Pinpoint the cell where the given text exists, returning its (X, Y) midpoint coordinate. 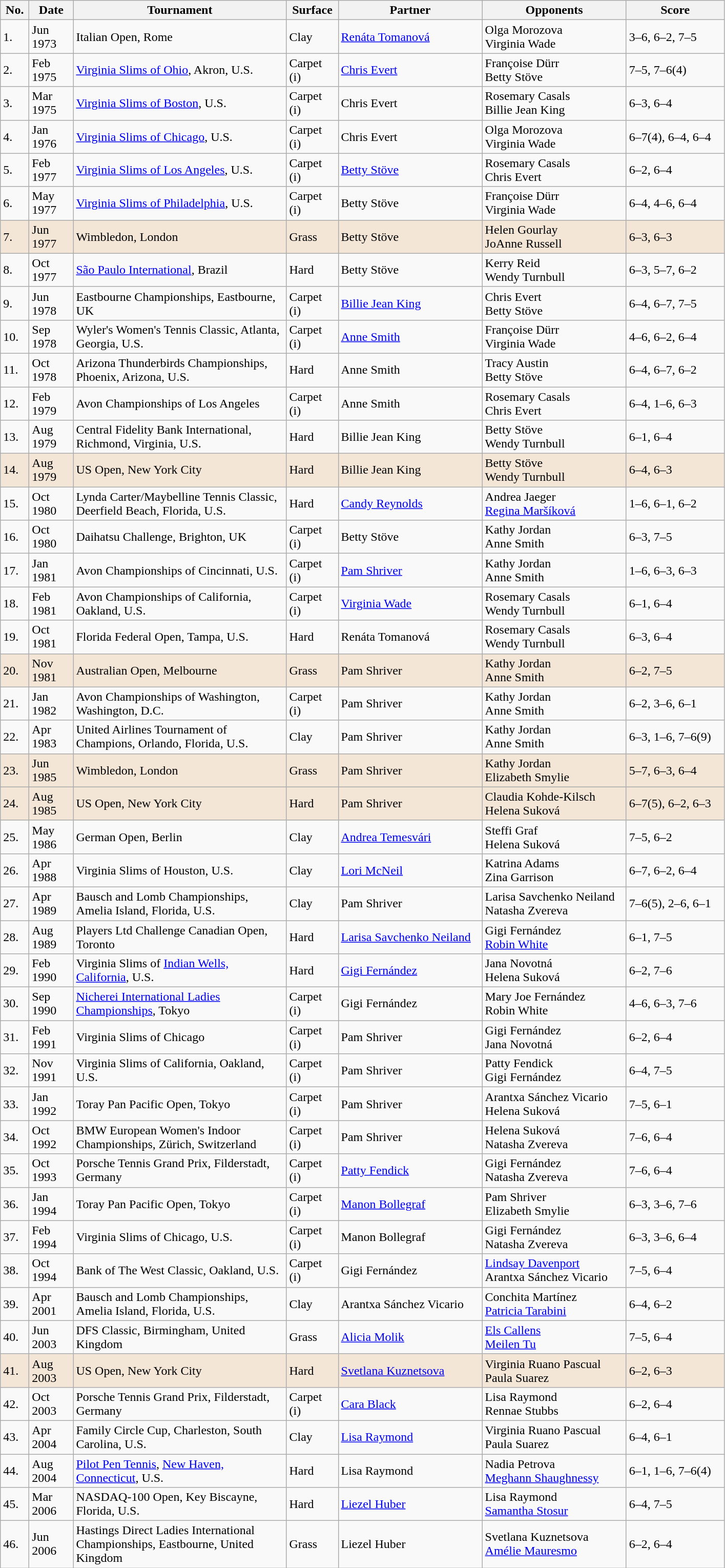
Svetlana Kuznetsova Amélie Mauresmo (554, 1544)
19. (15, 637)
6–4, 6–1 (675, 1437)
13. (15, 437)
Virginia Slims of Houston, U.S. (180, 870)
Daihatsu Challenge, Brighton, UK (180, 537)
12. (15, 403)
Mar 1975 (51, 104)
Sep 1978 (51, 336)
Partner (410, 10)
Aug 2004 (51, 1470)
6–4, 6–2 (675, 1304)
Feb 1977 (51, 170)
9. (15, 303)
43. (15, 1437)
Chris Evert Betty Stöve (554, 303)
NASDAQ-100 Open, Key Biscayne, Florida, U.S. (180, 1504)
23. (15, 770)
Bank of The West Classic, Oakland, U.S. (180, 1270)
United Airlines Tournament of Champions, Orlando, Florida, U.S. (180, 737)
7–5, 6–1 (675, 1104)
Oct 1994 (51, 1270)
1–6, 6–3, 6–3 (675, 570)
20. (15, 670)
Katrina Adams Zina Garrison (554, 870)
German Open, Berlin (180, 837)
6–4, 4–6, 6–4 (675, 203)
Central Fidelity Bank International, Richmond, Virginia, U.S. (180, 437)
6–7, 6–2, 6–4 (675, 870)
May 1986 (51, 837)
Pam Shriver Elizabeth Smylie (554, 1204)
Florida Federal Open, Tampa, U.S. (180, 637)
40. (15, 1337)
1–6, 6–1, 6–2 (675, 503)
Virginia Slims of Ohio, Akron, U.S. (180, 70)
Wyler's Women's Tennis Classic, Atlanta, Georgia, U.S. (180, 336)
Jun 1985 (51, 770)
6–3, 3–6, 6–4 (675, 1237)
3–6, 6–2, 7–5 (675, 37)
33. (15, 1104)
Helena Suková Natasha Zvereva (554, 1137)
46. (15, 1544)
5–7, 6–3, 6–4 (675, 770)
6–3, 5–7, 6–2 (675, 270)
Jun 1978 (51, 303)
Helen Gourlay JoAnne Russell (554, 237)
36. (15, 1204)
2. (15, 70)
Virginia Slims of Philadelphia, U.S. (180, 203)
17. (15, 570)
Opponents (554, 10)
Gigi Fernández Robin White (554, 937)
Rosemary Casals Billie Jean King (554, 104)
45. (15, 1504)
Nicherei International Ladies Championships, Tokyo (180, 1004)
Virginia Wade (410, 604)
Kerry Reid Wendy Turnbull (554, 270)
24. (15, 804)
Sep 1990 (51, 1004)
3. (15, 104)
6–1, 1–6, 7–6(4) (675, 1470)
Oct 1978 (51, 370)
Feb 1975 (51, 70)
6–7(4), 6–4, 6–4 (675, 136)
Aug 1989 (51, 937)
6–3, 7–5 (675, 537)
Claudia Kohde-Kilsch Helena Suková (554, 804)
Oct 1977 (51, 270)
Apr 2004 (51, 1437)
Jun 1973 (51, 37)
Hastings Direct Ladies International Championships, Eastbourne, United Kingdom (180, 1544)
16. (15, 537)
Surface (313, 10)
42. (15, 1403)
Avon Championships of Cincinnati, U.S. (180, 570)
Els Callens Meilen Tu (554, 1337)
Mary Joe Fernández Robin White (554, 1004)
Jan 1982 (51, 703)
41. (15, 1371)
4. (15, 136)
6–7(5), 6–2, 6–3 (675, 804)
Jana Novotná Helena Suková (554, 971)
São Paulo International, Brazil (180, 270)
34. (15, 1137)
Andrea Jaeger Regina Maršíková (554, 503)
4–6, 6–2, 6–4 (675, 336)
37. (15, 1237)
Alicia Molik (410, 1337)
22. (15, 737)
10. (15, 336)
Lisa Raymond Rennae Stubbs (554, 1403)
6–3, 1–6, 7–6(9) (675, 737)
Jun 1977 (51, 237)
6–4, 6–7, 7–5 (675, 303)
Feb 1981 (51, 604)
14. (15, 471)
39. (15, 1304)
Kathy Jordan Elizabeth Smylie (554, 770)
Conchita Martínez Patricia Tarabini (554, 1304)
Tracy Austin Betty Stöve (554, 370)
Patty Fendick Gigi Fernández (554, 1070)
18. (15, 604)
Feb 1994 (51, 1237)
21. (15, 703)
6–4, 6–7, 6–2 (675, 370)
Cara Black (410, 1403)
Tournament (180, 10)
Andrea Temesvári (410, 837)
Virginia Slims of Indian Wells, California, U.S. (180, 971)
7–6(5), 2–6, 6–1 (675, 903)
Aug 2003 (51, 1371)
Larisa Savchenko Neiland (410, 937)
Lori McNeil (410, 870)
Svetlana Kuznetsova (410, 1371)
Eastbourne Championships, Eastbourne, UK (180, 303)
6–4, 1–6, 6–3 (675, 403)
May 1977 (51, 203)
7–5, 6–2 (675, 837)
Oct 1992 (51, 1137)
6–2, 7–6 (675, 971)
Candy Reynolds (410, 503)
Aug 1985 (51, 804)
Apr 1983 (51, 737)
Jun 2006 (51, 1544)
Oct 2003 (51, 1403)
Avon Championships of Washington, Washington, D.C. (180, 703)
7–5, 7–6(4) (675, 70)
29. (15, 971)
Arizona Thunderbirds Championships, Phoenix, Arizona, U.S. (180, 370)
Oct 1993 (51, 1171)
7. (15, 237)
Apr 2001 (51, 1304)
38. (15, 1270)
8. (15, 270)
6–2, 3–6, 6–1 (675, 703)
Lynda Carter/Maybelline Tennis Classic, Deerfield Beach, Florida, U.S. (180, 503)
Oct 1981 (51, 637)
Pilot Pen Tennis, New Haven, Connecticut, U.S. (180, 1470)
Score (675, 10)
Larisa Savchenko Neiland Natasha Zvereva (554, 903)
44. (15, 1470)
1. (15, 37)
Arantxa Sánchez Vicario (410, 1304)
26. (15, 870)
32. (15, 1070)
6–3, 3–6, 7–6 (675, 1204)
Virginia Slims of Los Angeles, U.S. (180, 170)
31. (15, 1037)
BMW European Women's Indoor Championships, Zürich, Switzerland (180, 1137)
No. (15, 10)
25. (15, 837)
30. (15, 1004)
Apr 1988 (51, 870)
Steffi Graf Helena Suková (554, 837)
Jan 1981 (51, 570)
4–6, 6–3, 7–6 (675, 1004)
Jan 1994 (51, 1204)
6–1, 7–5 (675, 937)
5. (15, 170)
Players Ltd Challenge Canadian Open, Toronto (180, 937)
Family Circle Cup, Charleston, South Carolina, U.S. (180, 1437)
Lindsay Davenport Arantxa Sánchez Vicario (554, 1270)
Feb 1991 (51, 1037)
Nov 1991 (51, 1070)
Nov 1981 (51, 670)
DFS Classic, Birmingham, United Kingdom (180, 1337)
Date (51, 10)
6–3, 6–3 (675, 237)
Avon Championships of California, Oakland, U.S. (180, 604)
Françoise Dürr Betty Stöve (554, 70)
Virginia Slims of California, Oakland, U.S. (180, 1070)
Feb 1990 (51, 971)
Mar 2006 (51, 1504)
27. (15, 903)
11. (15, 370)
6–4, 6–3 (675, 471)
Avon Championships of Los Angeles (180, 403)
15. (15, 503)
Jun 2003 (51, 1337)
Apr 1989 (51, 903)
Arantxa Sánchez Vicario Helena Suková (554, 1104)
6–2, 6–3 (675, 1371)
Feb 1979 (51, 403)
Jan 1992 (51, 1104)
Virginia Slims of Boston, U.S. (180, 104)
6–2, 7–5 (675, 670)
Patty Fendick (410, 1171)
Lisa Raymond Samantha Stosur (554, 1504)
Australian Open, Melbourne (180, 670)
35. (15, 1171)
6. (15, 203)
28. (15, 937)
Jan 1976 (51, 136)
Virginia Slims of Chicago (180, 1037)
Gigi Fernández Jana Novotná (554, 1037)
Nadia Petrova Meghann Shaughnessy (554, 1470)
Italian Open, Rome (180, 37)
